From the cell containing the given text, extract its center point as (X, Y) coordinate. 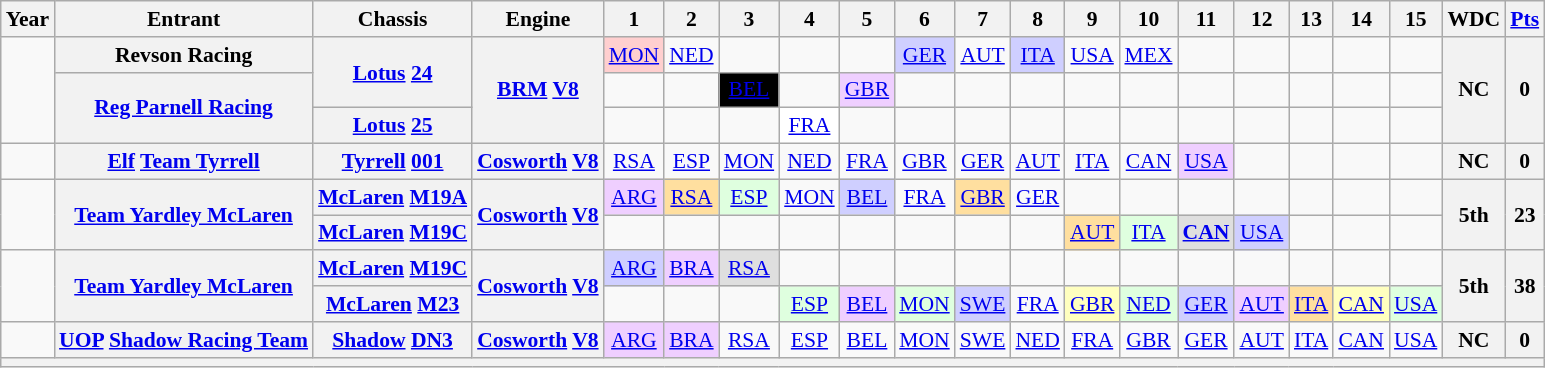
McLaren M23 (392, 304)
Chassis (392, 19)
Reg Parnell Racing (184, 108)
Lotus 24 (392, 72)
7 (983, 19)
9 (1092, 19)
8 (1037, 19)
10 (1148, 19)
Year (28, 19)
15 (1416, 19)
13 (1311, 19)
BRM V8 (538, 90)
Lotus 25 (392, 126)
6 (924, 19)
WDC (1474, 19)
Entrant (184, 19)
38 (1524, 286)
McLaren M19A (392, 197)
Shadow DN3 (392, 340)
12 (1261, 19)
5 (868, 19)
Elf Team Tyrrell (184, 162)
Pts (1524, 19)
4 (810, 19)
1 (634, 19)
2 (692, 19)
Revson Racing (184, 55)
14 (1361, 19)
23 (1524, 214)
11 (1206, 19)
Engine (538, 19)
Tyrrell 001 (392, 162)
UOP Shadow Racing Team (184, 340)
MEX (1148, 55)
3 (750, 19)
